For the text-containing cell, return its midpoint in [X, Y] coordinate format. 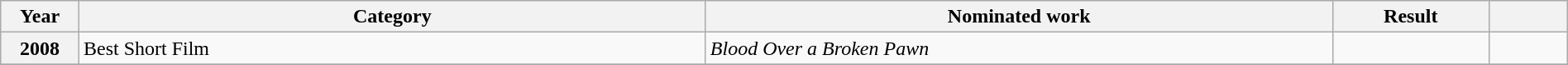
Result [1411, 17]
Best Short Film [392, 48]
Category [392, 17]
Nominated work [1019, 17]
Year [40, 17]
Blood Over a Broken Pawn [1019, 48]
2008 [40, 48]
